Capture the cell that displays the provided text and extract its [x, y] central coordinate. 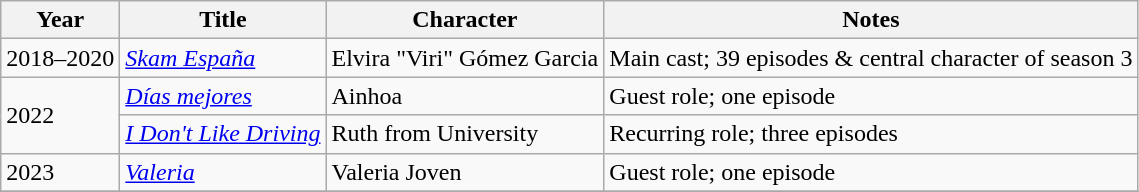
Skam España [223, 58]
Días mejores [223, 96]
Notes [871, 20]
Year [60, 20]
Recurring role; three episodes [871, 134]
2022 [60, 115]
Character [465, 20]
Title [223, 20]
Valeria Joven [465, 172]
Ruth from University [465, 134]
Main cast; 39 episodes & central character of season 3 [871, 58]
Valeria [223, 172]
Elvira "Viri" Gómez Garcia [465, 58]
Ainhoa [465, 96]
2018–2020 [60, 58]
I Don't Like Driving [223, 134]
2023 [60, 172]
